Extract the (x, y) coordinate from the center of the cell holding the provided text.  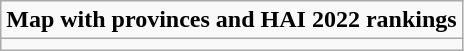
Map with provinces and HAI 2022 rankings (232, 20)
